Determine the [X, Y] coordinate at the center of the cell enclosing the given text.  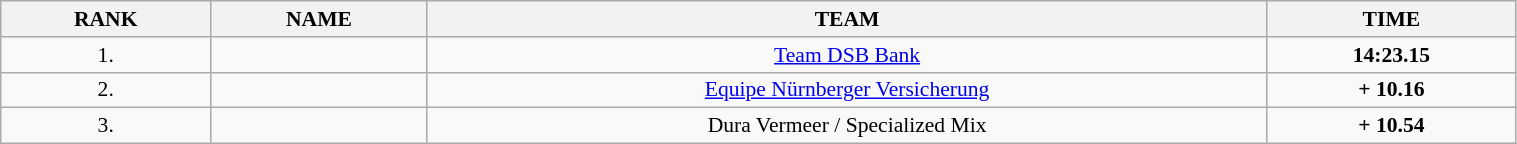
TIME [1392, 19]
14:23.15 [1392, 55]
3. [106, 126]
Dura Vermeer / Specialized Mix [846, 126]
+ 10.16 [1392, 90]
TEAM [846, 19]
1. [106, 55]
Team DSB Bank [846, 55]
+ 10.54 [1392, 126]
2. [106, 90]
Equipe Nürnberger Versicherung [846, 90]
RANK [106, 19]
NAME [320, 19]
